Capture the cell that displays the provided text and extract its (x, y) central coordinate. 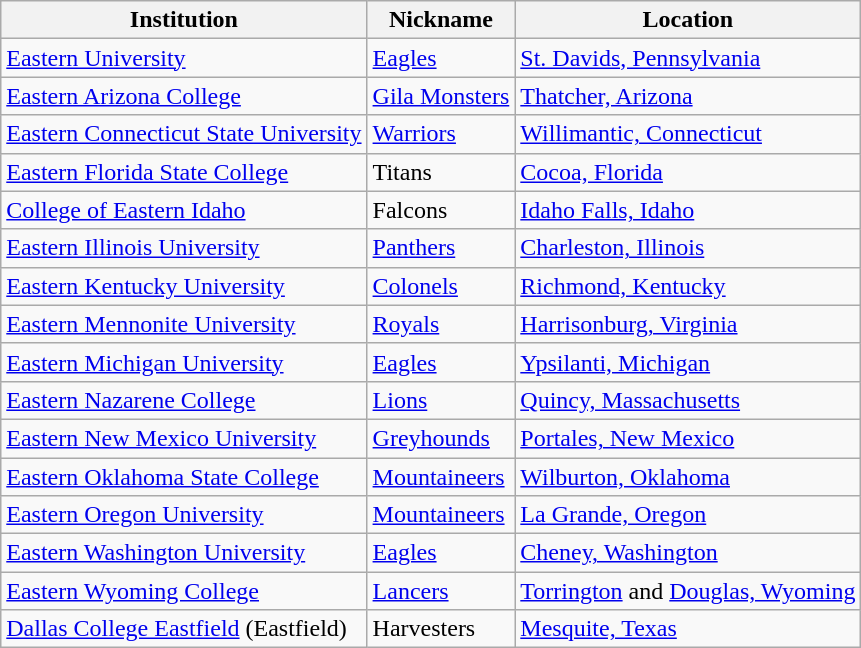
Torrington and Douglas, Wyoming (688, 591)
St. Davids, Pennsylvania (688, 58)
Titans (441, 172)
Eastern New Mexico University (184, 438)
Greyhounds (441, 438)
Charleston, Illinois (688, 248)
Eastern Wyoming College (184, 591)
Richmond, Kentucky (688, 286)
Nickname (441, 20)
Lancers (441, 591)
Portales, New Mexico (688, 438)
Eastern Kentucky University (184, 286)
La Grande, Oregon (688, 515)
Eastern Connecticut State University (184, 134)
Eastern Oregon University (184, 515)
Royals (441, 324)
Eastern Florida State College (184, 172)
Idaho Falls, Idaho (688, 210)
Eastern University (184, 58)
Colonels (441, 286)
Warriors (441, 134)
Lions (441, 400)
Panthers (441, 248)
Falcons (441, 210)
Eastern Arizona College (184, 96)
Location (688, 20)
Cocoa, Florida (688, 172)
Wilburton, Oklahoma (688, 477)
Eastern Nazarene College (184, 400)
Mesquite, Texas (688, 629)
Eastern Oklahoma State College (184, 477)
Dallas College Eastfield (Eastfield) (184, 629)
Thatcher, Arizona (688, 96)
Gila Monsters (441, 96)
Quincy, Massachusetts (688, 400)
Eastern Mennonite University (184, 324)
Willimantic, Connecticut (688, 134)
Ypsilanti, Michigan (688, 362)
Cheney, Washington (688, 553)
Eastern Illinois University (184, 248)
Eastern Michigan University (184, 362)
Harrisonburg, Virginia (688, 324)
Eastern Washington University (184, 553)
College of Eastern Idaho (184, 210)
Harvesters (441, 629)
Institution (184, 20)
